Identify which cell holds the provided text, then report its (x, y) central coordinate. 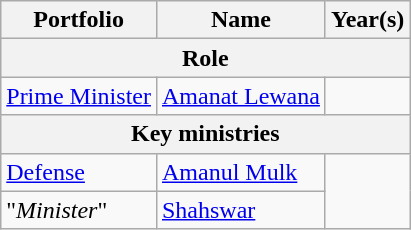
Amanul Mulk (240, 172)
Defense (79, 172)
Key ministries (206, 134)
Prime Minister (79, 96)
Role (206, 58)
"Minister" (79, 210)
Shahswar (240, 210)
Portfolio (79, 20)
Year(s) (367, 20)
Amanat Lewana (240, 96)
Name (240, 20)
